Identify which cell holds the provided text, then report its (x, y) central coordinate. 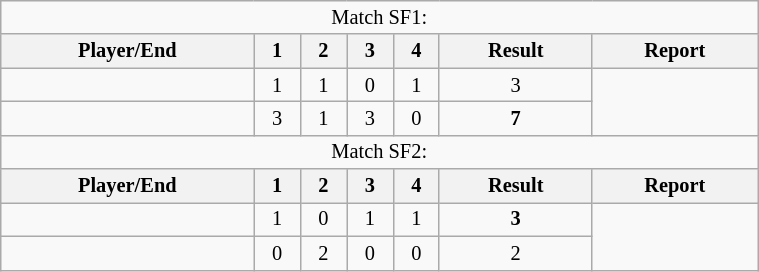
Match SF2: (380, 152)
7 (515, 118)
Match SF1: (380, 17)
